Scan for the cell matching the given text and deliver its [x, y] coordinate at center. 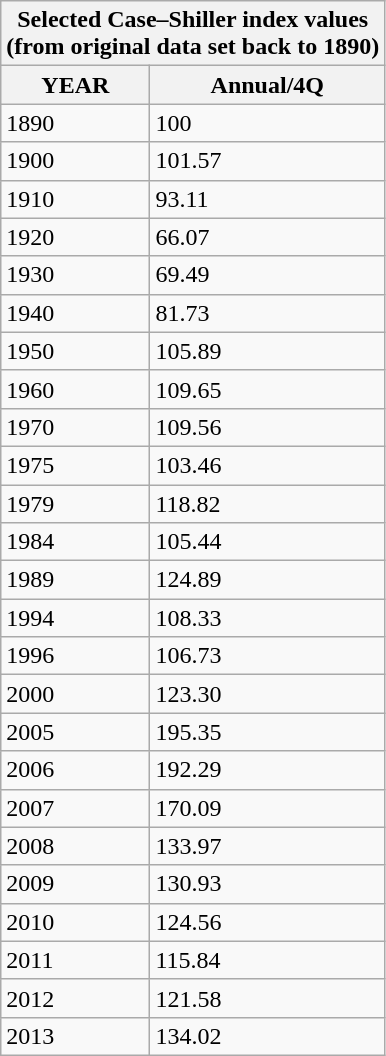
109.56 [268, 427]
1989 [76, 580]
93.11 [268, 199]
81.73 [268, 313]
108.33 [268, 618]
2007 [76, 808]
105.44 [268, 542]
2006 [76, 770]
1975 [76, 465]
1920 [76, 237]
2009 [76, 884]
1890 [76, 123]
1996 [76, 656]
109.65 [268, 389]
1970 [76, 427]
66.07 [268, 237]
134.02 [268, 1036]
1994 [76, 618]
1950 [76, 351]
118.82 [268, 503]
1900 [76, 161]
2010 [76, 922]
1979 [76, 503]
106.73 [268, 656]
2012 [76, 998]
130.93 [268, 884]
170.09 [268, 808]
103.46 [268, 465]
124.56 [268, 922]
115.84 [268, 960]
133.97 [268, 846]
1940 [76, 313]
2000 [76, 694]
1984 [76, 542]
2008 [76, 846]
1960 [76, 389]
124.89 [268, 580]
YEAR [76, 85]
69.49 [268, 275]
100 [268, 123]
Annual/4Q [268, 85]
105.89 [268, 351]
1930 [76, 275]
2005 [76, 732]
2013 [76, 1036]
1910 [76, 199]
195.35 [268, 732]
123.30 [268, 694]
Selected Case–Shiller index values (from original data set back to 1890) [193, 34]
121.58 [268, 998]
101.57 [268, 161]
192.29 [268, 770]
2011 [76, 960]
